Locate the cell with the specified text and output its [x, y] center coordinate. 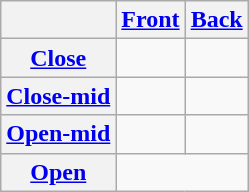
Open [58, 172]
Front [150, 20]
Close [58, 58]
Open-mid [58, 134]
Back [216, 20]
Close-mid [58, 96]
